Find where the given text appears and provide that cell's center as (x, y) coordinate. 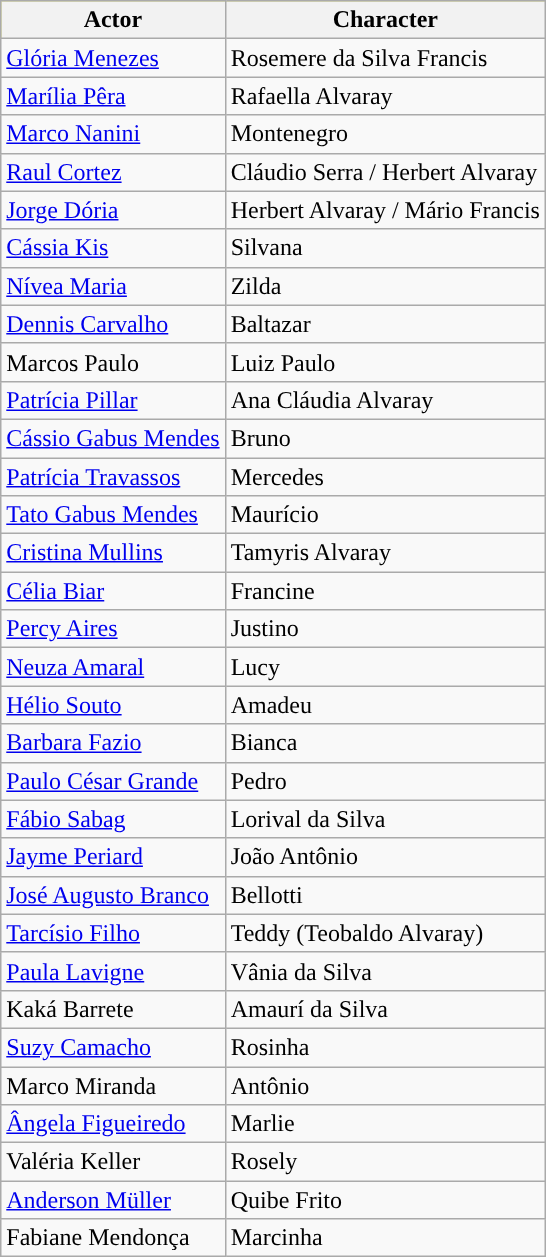
Kaká Barrete (113, 1009)
Suzy Camacho (113, 1047)
Bianca (385, 743)
Quibe Frito (385, 1200)
Neuza Amaral (113, 667)
Zilda (385, 286)
Fabiane Mendonça (113, 1238)
Dennis Carvalho (113, 324)
Célia Biar (113, 591)
Tato Gabus Mendes (113, 515)
Marlie (385, 1124)
Glória Menezes (113, 58)
Justino (385, 629)
Jorge Dória (113, 210)
Hélio Souto (113, 705)
Baltazar (385, 324)
Amaurí da Silva (385, 1009)
Luiz Paulo (385, 362)
Rafaella Alvaray (385, 96)
Cristina Mullins (113, 553)
Cássio Gabus Mendes (113, 438)
Francine (385, 591)
Rosely (385, 1162)
Jayme Periard (113, 857)
Mercedes (385, 477)
Lucy (385, 667)
Cláudio Serra / Herbert Alvaray (385, 172)
Lorival da Silva (385, 819)
Raul Cortez (113, 172)
Bellotti (385, 895)
Character (385, 20)
João Antônio (385, 857)
Ângela Figueiredo (113, 1124)
Patrícia Travassos (113, 477)
Vânia da Silva (385, 971)
Fábio Sabag (113, 819)
Marcos Paulo (113, 362)
Tarcísio Filho (113, 933)
Herbert Alvaray / Mário Francis (385, 210)
Actor (113, 20)
Percy Aires (113, 629)
Cássia Kis (113, 248)
Marco Nanini (113, 134)
Marília Pêra (113, 96)
Maurício (385, 515)
José Augusto Branco (113, 895)
Amadeu (385, 705)
Ana Cláudia Alvaray (385, 400)
Marcinha (385, 1238)
Pedro (385, 781)
Anderson Müller (113, 1200)
Paulo César Grande (113, 781)
Rosemere da Silva Francis (385, 58)
Montenegro (385, 134)
Patrícia Pillar (113, 400)
Silvana (385, 248)
Valéria Keller (113, 1162)
Nívea Maria (113, 286)
Paula Lavigne (113, 971)
Barbara Fazio (113, 743)
Teddy (Teobaldo Alvaray) (385, 933)
Marco Miranda (113, 1085)
Antônio (385, 1085)
Bruno (385, 438)
Rosinha (385, 1047)
Tamyris Alvaray (385, 553)
